Output the [x, y] coordinate of the center of the cell containing the given text.  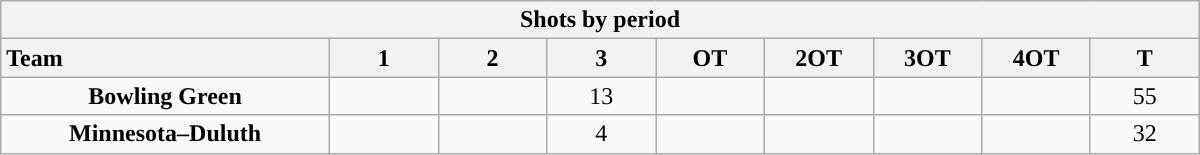
T [1144, 58]
Minnesota–Duluth [166, 134]
13 [602, 96]
Team [166, 58]
1 [384, 58]
4OT [1036, 58]
3 [602, 58]
4 [602, 134]
2OT [818, 58]
OT [710, 58]
55 [1144, 96]
32 [1144, 134]
Shots by period [600, 20]
Bowling Green [166, 96]
2 [492, 58]
3OT [928, 58]
